Locate the cell with the specified text and output its (X, Y) center coordinate. 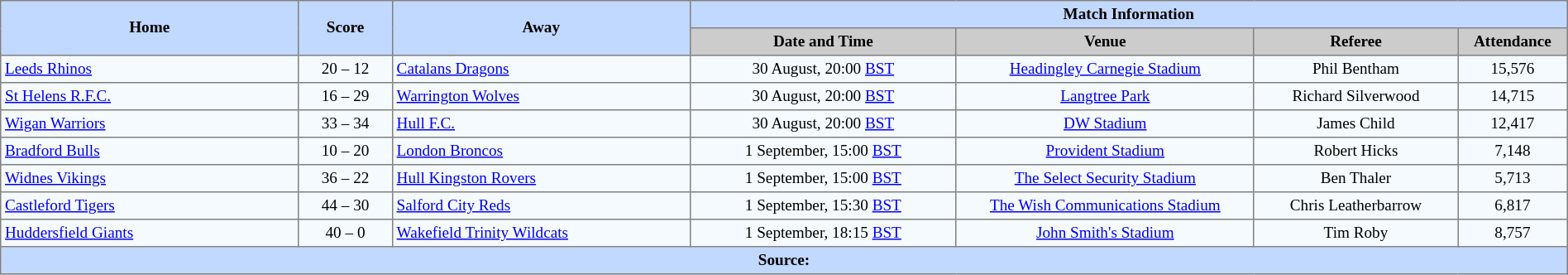
Richard Silverwood (1355, 96)
40 – 0 (346, 234)
Wakefield Trinity Wildcats (541, 234)
Bradford Bulls (150, 151)
8,757 (1513, 234)
15,576 (1513, 70)
Ben Thaler (1355, 179)
Headingley Carnegie Stadium (1105, 70)
10 – 20 (346, 151)
Langtree Park (1105, 96)
20 – 12 (346, 70)
Home (150, 28)
Attendance (1513, 41)
The Wish Communications Stadium (1105, 205)
Huddersfield Giants (150, 234)
Chris Leatherbarrow (1355, 205)
Match Information (1128, 15)
Score (346, 28)
The Select Security Stadium (1105, 179)
1 September, 15:30 BST (823, 205)
James Child (1355, 124)
Away (541, 28)
Date and Time (823, 41)
16 – 29 (346, 96)
6,817 (1513, 205)
Warrington Wolves (541, 96)
Salford City Reds (541, 205)
5,713 (1513, 179)
Hull F.C. (541, 124)
12,417 (1513, 124)
Tim Roby (1355, 234)
London Broncos (541, 151)
14,715 (1513, 96)
Hull Kingston Rovers (541, 179)
Referee (1355, 41)
Source: (784, 260)
DW Stadium (1105, 124)
Wigan Warriors (150, 124)
Venue (1105, 41)
Robert Hicks (1355, 151)
Castleford Tigers (150, 205)
7,148 (1513, 151)
Widnes Vikings (150, 179)
1 September, 18:15 BST (823, 234)
Leeds Rhinos (150, 70)
John Smith's Stadium (1105, 234)
Catalans Dragons (541, 70)
44 – 30 (346, 205)
St Helens R.F.C. (150, 96)
Provident Stadium (1105, 151)
Phil Bentham (1355, 70)
36 – 22 (346, 179)
33 – 34 (346, 124)
